Output the (x, y) coordinate of the center of the cell containing the given text.  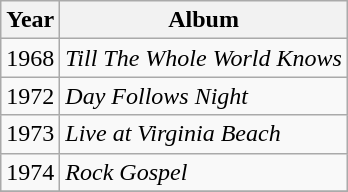
1972 (30, 96)
Rock Gospel (204, 172)
Album (204, 20)
Till The Whole World Knows (204, 58)
Live at Virginia Beach (204, 134)
1974 (30, 172)
1968 (30, 58)
1973 (30, 134)
Year (30, 20)
Day Follows Night (204, 96)
